Identify which cell holds the provided text, then report its (X, Y) central coordinate. 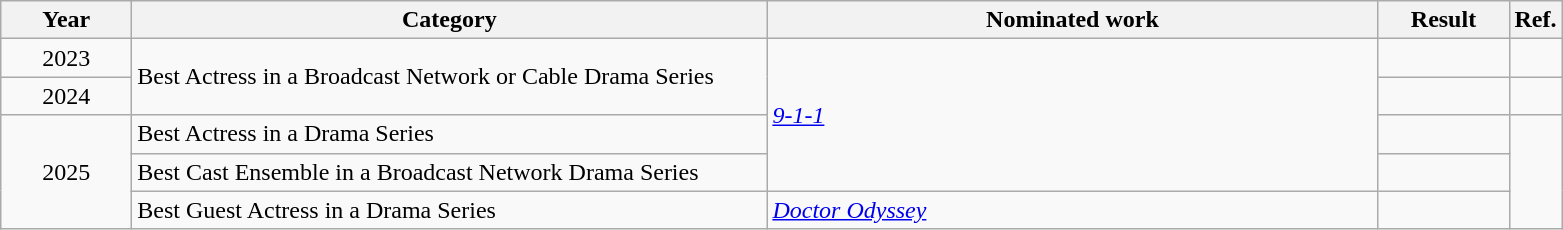
Doctor Odyssey (1072, 210)
Best Cast Ensemble in a Broadcast Network Drama Series (450, 172)
2025 (66, 172)
2024 (66, 96)
Best Guest Actress in a Drama Series (450, 210)
9-1-1 (1072, 115)
Best Actress in a Broadcast Network or Cable Drama Series (450, 77)
Year (66, 20)
Best Actress in a Drama Series (450, 134)
Ref. (1536, 20)
Nominated work (1072, 20)
2023 (66, 58)
Category (450, 20)
Result (1444, 20)
